Find where the given text appears and provide that cell's center as [X, Y] coordinate. 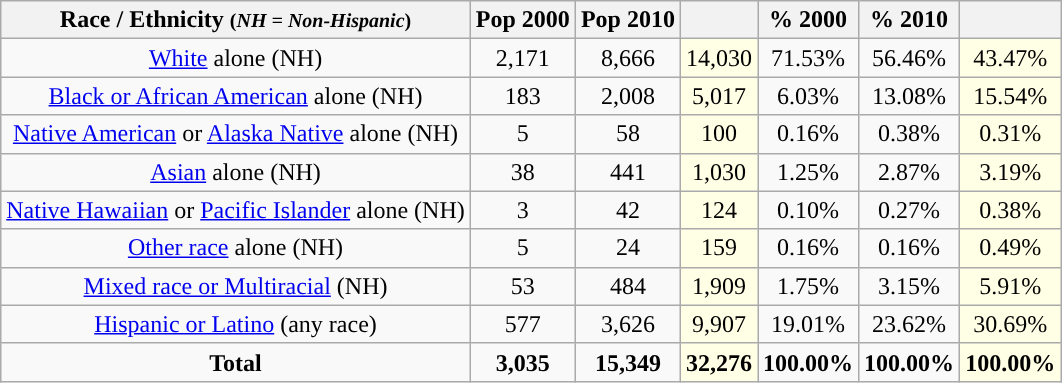
71.53% [808, 58]
15,349 [628, 362]
5,017 [718, 96]
2,008 [628, 96]
183 [522, 96]
484 [628, 286]
24 [628, 248]
Black or African American alone (NH) [236, 96]
15.54% [1010, 96]
1,030 [718, 172]
1,909 [718, 286]
159 [718, 248]
3,626 [628, 324]
577 [522, 324]
3 [522, 210]
13.08% [910, 96]
19.01% [808, 324]
43.47% [1010, 58]
42 [628, 210]
56.46% [910, 58]
Native Hawaiian or Pacific Islander alone (NH) [236, 210]
53 [522, 286]
Pop 2000 [522, 20]
Asian alone (NH) [236, 172]
9,907 [718, 324]
0.10% [808, 210]
Race / Ethnicity (NH = Non-Hispanic) [236, 20]
Mixed race or Multiracial (NH) [236, 286]
58 [628, 134]
30.69% [1010, 324]
100 [718, 134]
23.62% [910, 324]
Total [236, 362]
3.15% [910, 286]
2.87% [910, 172]
2,171 [522, 58]
441 [628, 172]
% 2010 [910, 20]
0.49% [1010, 248]
Native American or Alaska Native alone (NH) [236, 134]
6.03% [808, 96]
38 [522, 172]
Hispanic or Latino (any race) [236, 324]
3,035 [522, 362]
Other race alone (NH) [236, 248]
White alone (NH) [236, 58]
1.25% [808, 172]
0.31% [1010, 134]
Pop 2010 [628, 20]
8,666 [628, 58]
124 [718, 210]
32,276 [718, 362]
1.75% [808, 286]
5.91% [1010, 286]
% 2000 [808, 20]
0.27% [910, 210]
14,030 [718, 58]
3.19% [1010, 172]
